Find where the given text appears and provide that cell's center as (X, Y) coordinate. 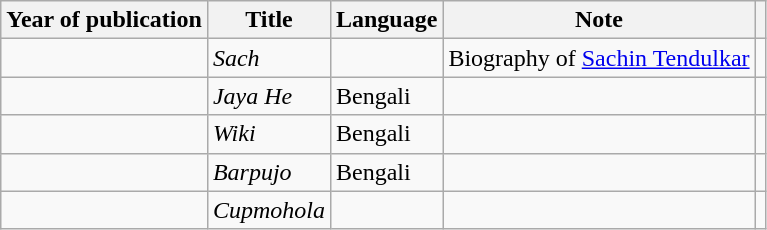
Wiki (268, 134)
Jaya He (268, 96)
Cupmohola (268, 210)
Barpujo (268, 172)
Language (386, 20)
Note (599, 20)
Sach (268, 58)
Title (268, 20)
Year of publication (104, 20)
Biography of Sachin Tendulkar (599, 58)
